Output the [x, y] coordinate of the center of the cell containing the given text.  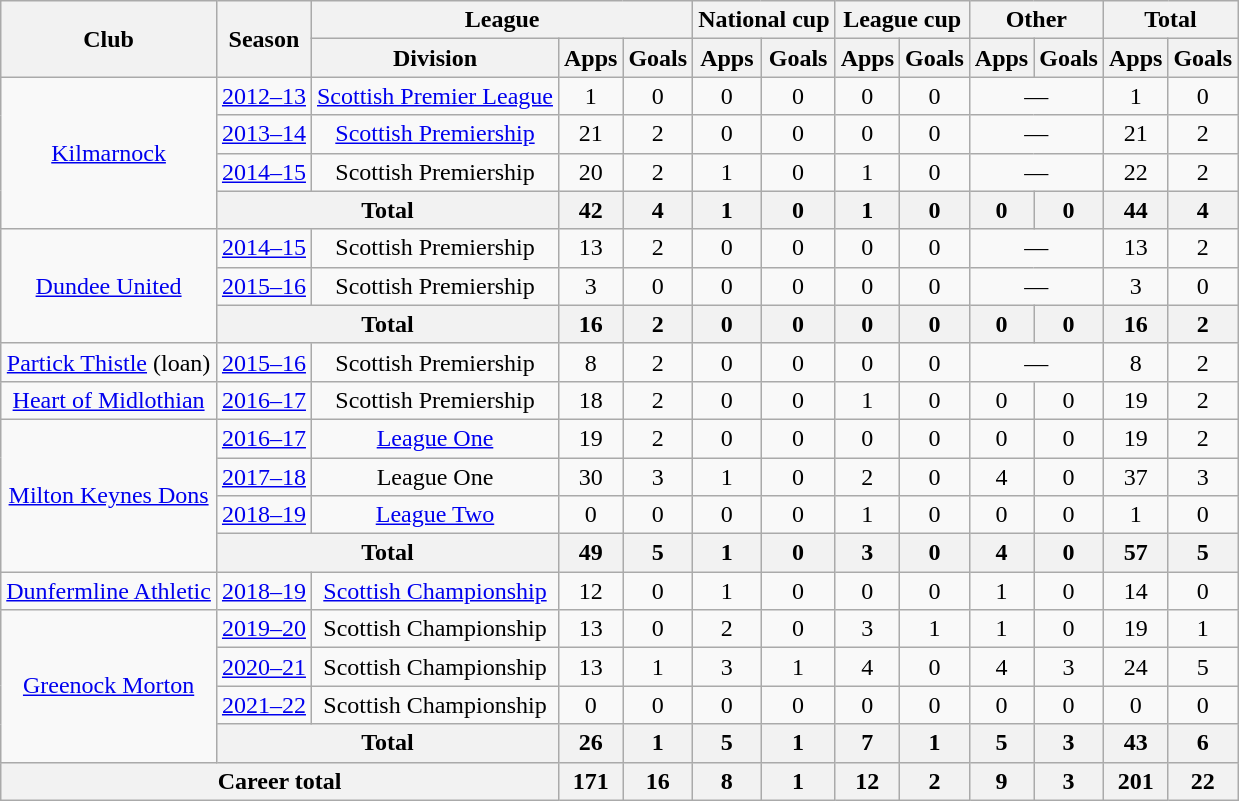
37 [1135, 477]
30 [590, 477]
49 [590, 553]
Dunfermline Athletic [109, 591]
2012–13 [264, 96]
42 [590, 210]
League cup [902, 20]
2021–22 [264, 705]
Division [434, 58]
2020–21 [264, 667]
Kilmarnock [109, 153]
League Two [434, 515]
24 [1135, 667]
Heart of Midlothian [109, 400]
Milton Keynes Dons [109, 495]
9 [1001, 781]
Career total [280, 781]
201 [1135, 781]
2013–14 [264, 134]
League [502, 20]
Dundee United [109, 286]
57 [1135, 553]
Partick Thistle (loan) [109, 362]
2019–20 [264, 629]
6 [1203, 743]
Greenock Morton [109, 686]
Scottish Premier League [434, 96]
Other [1036, 20]
7 [867, 743]
171 [590, 781]
44 [1135, 210]
43 [1135, 743]
18 [590, 400]
14 [1135, 591]
Club [109, 39]
26 [590, 743]
20 [590, 172]
2017–18 [264, 477]
National cup [764, 20]
Season [264, 39]
